Locate the cell with the specified text and output its [x, y] center coordinate. 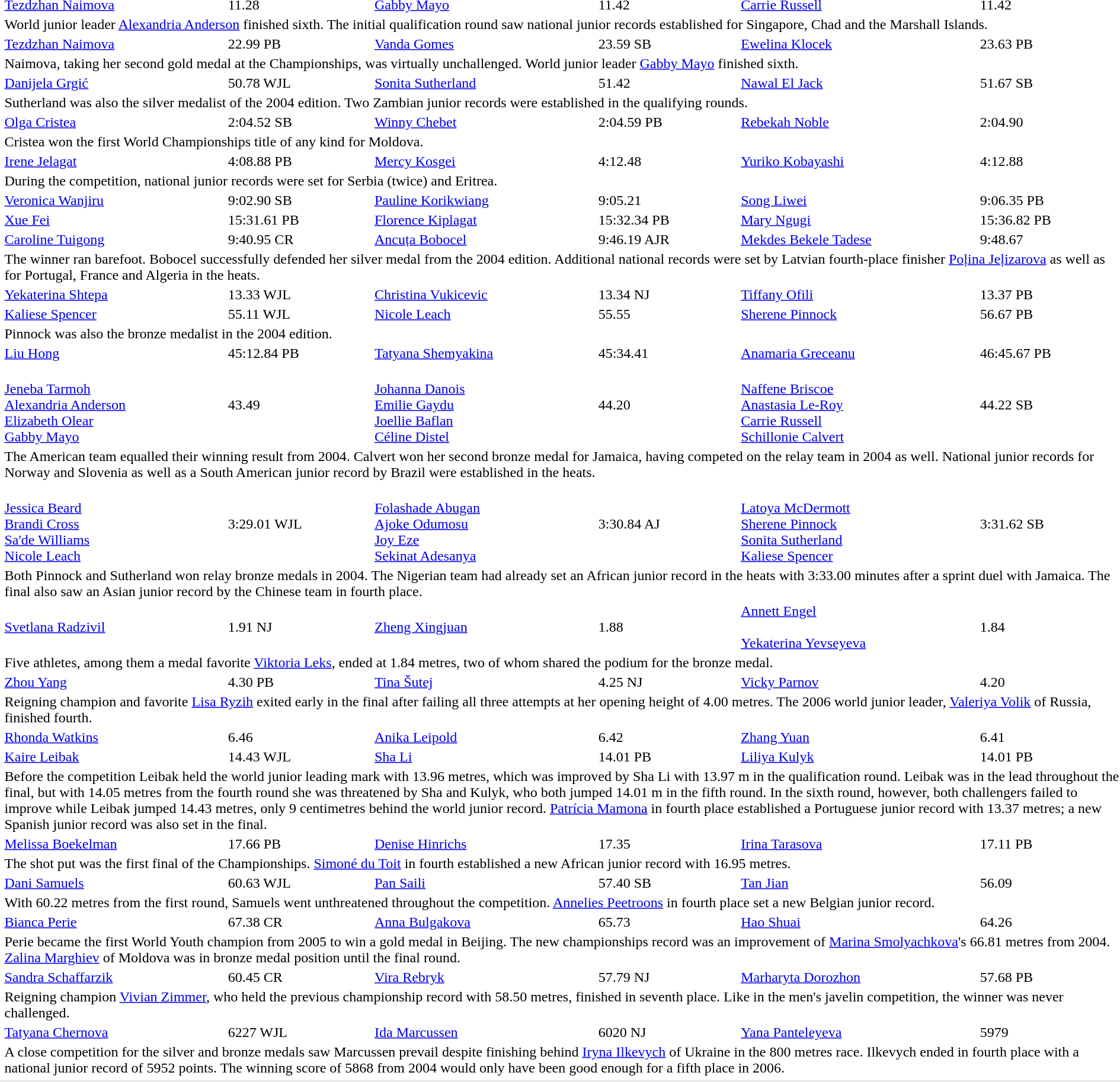
15:36.82 PB [1049, 220]
51.67 SB [1049, 83]
Jeneba TarmohAlexandria AndersonElizabeth OlearGabby Mayo [114, 405]
Mercy Kosgei [485, 161]
Tina Šutej [485, 682]
Sutherland was also the silver medalist of the 2004 edition. Two Zambian junior records were established in the qualifying rounds. [562, 103]
Veronica Wanjiru [114, 200]
Olga Cristea [114, 122]
9:40.95 CR [299, 239]
Tatyana Shemyakina [485, 353]
4.30 PB [299, 682]
23.63 PB [1049, 44]
Sherene Pinnock [859, 314]
Kaire Leibak [114, 757]
9:46.19 AJR [668, 239]
Xue Fei [114, 220]
14.43 WJL [299, 757]
Zhang Yuan [859, 737]
Pan Saili [485, 883]
Svetlana Radzivil [114, 627]
13.37 PB [1049, 294]
3:30.84 AJ [668, 524]
45:12.84 PB [299, 353]
Annett EngelYekaterina Yevseyeva [859, 627]
Yuriko Kobayashi [859, 161]
Bianca Perie [114, 922]
Tatyana Chernova [114, 1032]
Liliya Kulyk [859, 757]
6.46 [299, 737]
3:31.62 SB [1049, 524]
2:04.59 PB [668, 122]
17.11 PB [1049, 844]
Anamaria Greceanu [859, 353]
Ida Marcussen [485, 1032]
4:12.88 [1049, 161]
Sha Li [485, 757]
Anna Bulgakova [485, 922]
Ewelina Klocek [859, 44]
Yana Panteleyeva [859, 1032]
50.78 WJL [299, 83]
9:06.35 PB [1049, 200]
9:05.21 [668, 200]
Folashade AbuganAjoke OdumosuJoy EzeSekinat Adesanya [485, 524]
4:08.88 PB [299, 161]
9:02.90 SB [299, 200]
6.41 [1049, 737]
Christina Vukicevic [485, 294]
1.88 [668, 627]
57.40 SB [668, 883]
15:32.34 PB [668, 220]
Nicole Leach [485, 314]
60.45 CR [299, 977]
Song Liwei [859, 200]
44.20 [668, 405]
Mary Ngugi [859, 220]
55.55 [668, 314]
43.49 [299, 405]
56.67 PB [1049, 314]
Hao Shuai [859, 922]
Zheng Xingjuan [485, 627]
Ancuța Bobocel [485, 239]
Vicky Parnov [859, 682]
3:29.01 WJL [299, 524]
13.33 WJL [299, 294]
2:04.52 SB [299, 122]
5979 [1049, 1032]
Naffene BriscoeAnastasia Le-RoyCarrie RussellSchillonie Calvert [859, 405]
13.34 NJ [668, 294]
23.59 SB [668, 44]
Marharyta Dorozhon [859, 977]
60.63 WJL [299, 883]
Latoya McDermottSherene PinnockSonita SutherlandKaliese Spencer [859, 524]
Sonita Sutherland [485, 83]
Kaliese Spencer [114, 314]
9:48.67 [1049, 239]
Jessica BeardBrandi CrossSa'de WilliamsNicole Leach [114, 524]
Liu Hong [114, 353]
Nawal El Jack [859, 83]
4:12.48 [668, 161]
57.79 NJ [668, 977]
Danijela Grgić [114, 83]
Five athletes, among them a medal favorite Viktoria Leks, ended at 1.84 metres, two of whom shared the podium for the bronze medal. [562, 662]
44.22 SB [1049, 405]
Winny Chebet [485, 122]
6020 NJ [668, 1032]
Naimova, taking her second gold medal at the Championships, was virtually unchallenged. World junior leader Gabby Mayo finished sixth. [562, 63]
1.84 [1049, 627]
Pinnock was also the bronze medalist in the 2004 edition. [562, 334]
Tiffany Ofili [859, 294]
Johanna DanoisEmilie GayduJoellie BaflanCéline Distel [485, 405]
6227 WJL [299, 1032]
Rhonda Watkins [114, 737]
46:45.67 PB [1049, 353]
64.26 [1049, 922]
51.42 [668, 83]
67.38 CR [299, 922]
Cristea won the first World Championships title of any kind for Moldova. [562, 142]
56.09 [1049, 883]
Pauline Korikwiang [485, 200]
Melissa Boekelman [114, 844]
Tezdzhan Naimova [114, 44]
Irina Tarasova [859, 844]
Irene Jelagat [114, 161]
4.25 NJ [668, 682]
65.73 [668, 922]
4.20 [1049, 682]
Vira Rebryk [485, 977]
17.66 PB [299, 844]
During the competition, national junior records were set for Serbia (twice) and Eritrea. [562, 181]
2:04.90 [1049, 122]
Anika Leipold [485, 737]
Tan Jian [859, 883]
Florence Kiplagat [485, 220]
Rebekah Noble [859, 122]
45:34.41 [668, 353]
55.11 WJL [299, 314]
Vanda Gomes [485, 44]
Zhou Yang [114, 682]
22.99 PB [299, 44]
Dani Samuels [114, 883]
The shot put was the first final of the Championships. Simoné du Toit in fourth established a new African junior record with 16.95 metres. [562, 863]
17.35 [668, 844]
Mekdes Bekele Tadese [859, 239]
Sandra Schaffarzik [114, 977]
15:31.61 PB [299, 220]
Caroline Tuigong [114, 239]
Yekaterina Shtepa [114, 294]
Denise Hinrichs [485, 844]
57.68 PB [1049, 977]
6.42 [668, 737]
1.91 NJ [299, 627]
